Locate the cell with the specified text and output its [x, y] center coordinate. 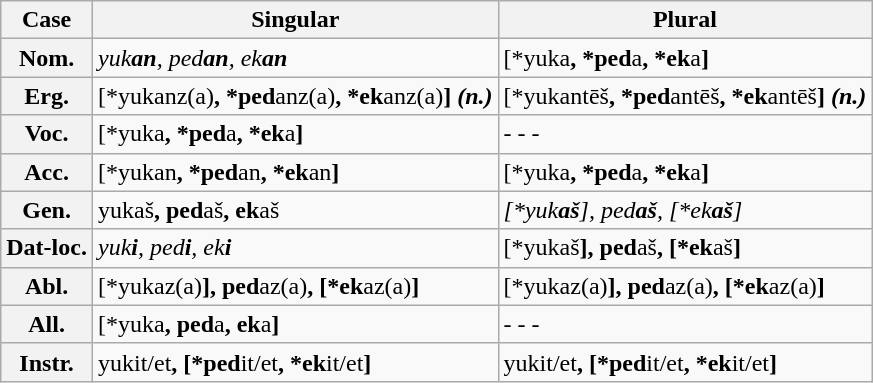
Voc. [47, 134]
Erg. [47, 96]
All. [47, 324]
yuki, pedi, eki [295, 248]
Plural [685, 20]
Acc. [47, 172]
Case [47, 20]
Singular [295, 20]
[*yukan, *pedan, *ekan] [295, 172]
Abl. [47, 286]
[*yukanz(a), *pedanz(a), *ekanz(a)] (n.) [295, 96]
Nom. [47, 58]
yukaš, pedaš, ekaš [295, 210]
Dat-loc. [47, 248]
[*yuka, peda, eka] [295, 324]
[*yukantēš, *pedantēš, *ekantēš] (n.) [685, 96]
Gen. [47, 210]
Instr. [47, 362]
yukan, pedan, ekan [295, 58]
